Locate the cell with the specified text and output its (x, y) center coordinate. 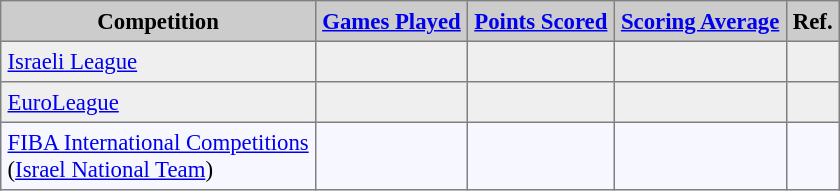
Points Scored (542, 21)
Competition (158, 21)
EuroLeague (158, 102)
Israeli League (158, 61)
Games Played (391, 21)
FIBA International Competitions(Israel National Team) (158, 156)
Ref. (812, 21)
Scoring Average (700, 21)
